Capture the cell that displays the provided text and extract its (x, y) central coordinate. 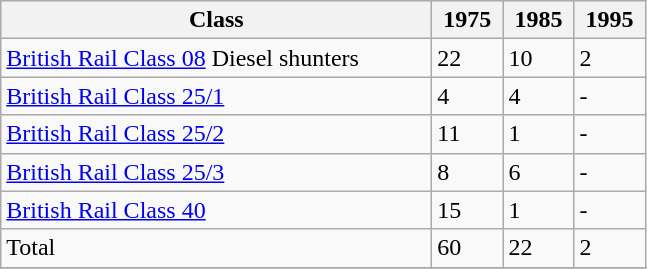
British Rail Class 25/2 (216, 134)
Class (216, 20)
10 (538, 58)
15 (468, 210)
8 (468, 172)
1995 (610, 20)
British Rail Class 25/3 (216, 172)
1985 (538, 20)
British Rail Class 08 Diesel shunters (216, 58)
British Rail Class 40 (216, 210)
11 (468, 134)
British Rail Class 25/1 (216, 96)
1975 (468, 20)
Total (216, 248)
60 (468, 248)
6 (538, 172)
